From the cell containing the given text, extract its center point as [x, y] coordinate. 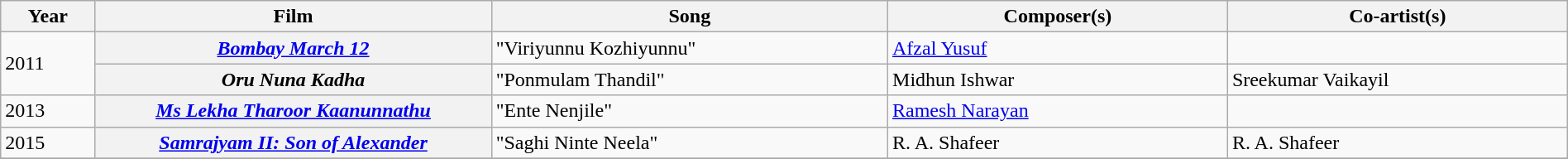
2015 [48, 142]
Sreekumar Vaikayil [1398, 79]
"Viriyunnu Kozhiyunnu" [690, 48]
"Ponmulam Thandil" [690, 79]
Year [48, 17]
Oru Nuna Kadha [293, 79]
Co-artist(s) [1398, 17]
Ramesh Narayan [1059, 111]
Midhun Ishwar [1059, 79]
Film [293, 17]
Ms Lekha Tharoor Kaanunnathu [293, 111]
Samrajyam II: Son of Alexander [293, 142]
Composer(s) [1059, 17]
2013 [48, 111]
Afzal Yusuf [1059, 48]
"Ente Nenjile" [690, 111]
"Saghi Ninte Neela" [690, 142]
2011 [48, 64]
Song [690, 17]
Bombay March 12 [293, 48]
